From the cell containing the given text, extract its center point as (X, Y) coordinate. 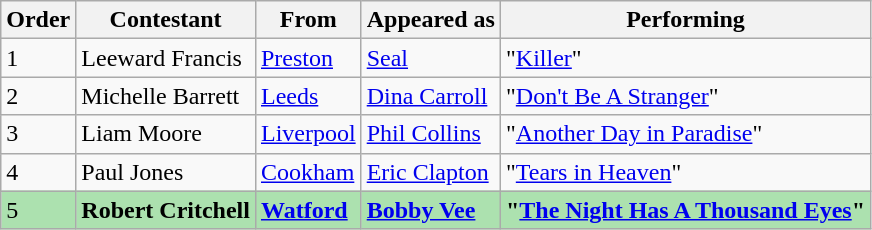
Paul Jones (166, 172)
"Don't Be A Stranger" (685, 96)
Liverpool (308, 134)
Appeared as (430, 20)
1 (38, 58)
"The Night Has A Thousand Eyes" (685, 210)
2 (38, 96)
"Killer" (685, 58)
Leeds (308, 96)
Michelle Barrett (166, 96)
Phil Collins (430, 134)
Dina Carroll (430, 96)
3 (38, 134)
"Tears in Heaven" (685, 172)
Order (38, 20)
Robert Critchell (166, 210)
Liam Moore (166, 134)
4 (38, 172)
"Another Day in Paradise" (685, 134)
Leeward Francis (166, 58)
Performing (685, 20)
Cookham (308, 172)
Watford (308, 210)
Eric Clapton (430, 172)
Contestant (166, 20)
From (308, 20)
Seal (430, 58)
5 (38, 210)
Bobby Vee (430, 210)
Preston (308, 58)
